Output the (X, Y) coordinate of the center of the cell containing the given text.  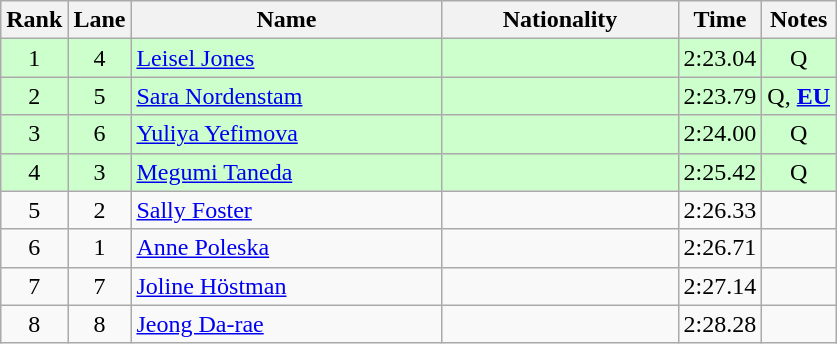
2:23.04 (720, 58)
Lane (100, 20)
2:28.28 (720, 324)
Q, EU (799, 96)
2:25.42 (720, 172)
Rank (34, 20)
Megumi Taneda (286, 172)
2:24.00 (720, 134)
Sally Foster (286, 210)
2:26.71 (720, 248)
2:27.14 (720, 286)
Time (720, 20)
Name (286, 20)
Nationality (560, 20)
Joline Höstman (286, 286)
Leisel Jones (286, 58)
Anne Poleska (286, 248)
Jeong Da-rae (286, 324)
Yuliya Yefimova (286, 134)
2:23.79 (720, 96)
Sara Nordenstam (286, 96)
Notes (799, 20)
2:26.33 (720, 210)
